Return the (X, Y) coordinate for the center point of the cell that contains the specified text.  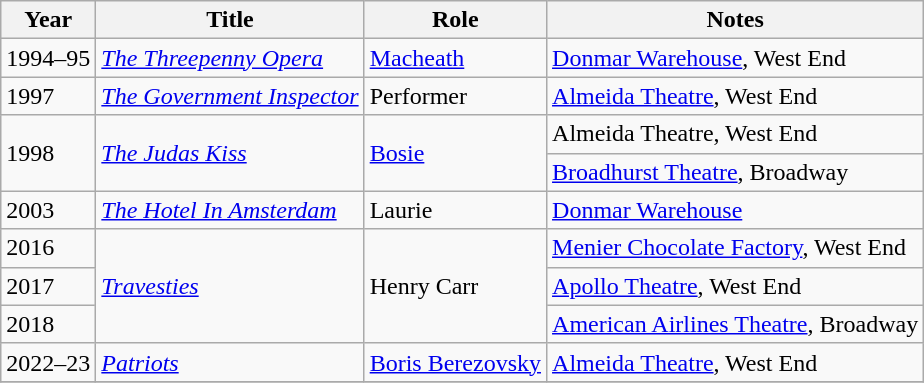
Donmar Warehouse (736, 210)
Title (230, 20)
Travesties (230, 286)
Laurie (455, 210)
1994–95 (48, 58)
1997 (48, 96)
American Airlines Theatre, Broadway (736, 324)
Boris Berezovsky (455, 362)
Macheath (455, 58)
The Government Inspector (230, 96)
The Hotel In Amsterdam (230, 210)
2017 (48, 286)
Role (455, 20)
Patriots (230, 362)
Performer (455, 96)
Notes (736, 20)
Menier Chocolate Factory, West End (736, 248)
Apollo Theatre, West End (736, 286)
Broadhurst Theatre, Broadway (736, 172)
2018 (48, 324)
2016 (48, 248)
2003 (48, 210)
Bosie (455, 153)
1998 (48, 153)
The Threepenny Opera (230, 58)
2022–23 (48, 362)
Donmar Warehouse, West End (736, 58)
Year (48, 20)
The Judas Kiss (230, 153)
Henry Carr (455, 286)
